Pinpoint the cell where the given text exists, returning its [X, Y] midpoint coordinate. 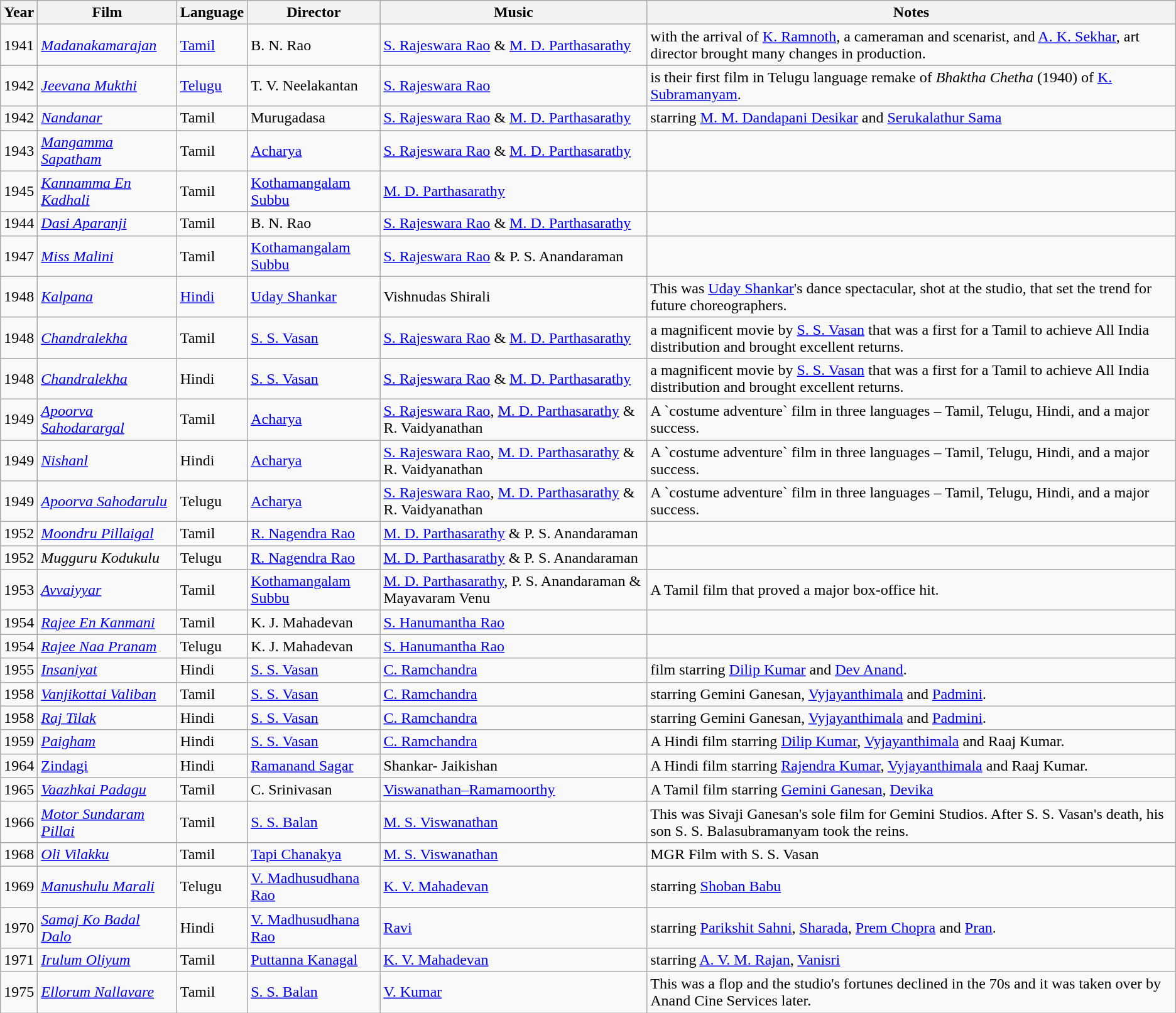
starring A. V. M. Rajan, Vanisri [912, 960]
1969 [19, 887]
1944 [19, 224]
Murugadasa [314, 118]
Ellorum Nallavare [107, 992]
Puttanna Kanagal [314, 960]
Rajee En Kanmani [107, 622]
starring Parikshit Sahni, Sharada, Prem Chopra and Pran. [912, 927]
S. Rajeswara Rao [514, 85]
Music [514, 13]
Manushulu Marali [107, 887]
1966 [19, 821]
Jeevana Mukthi [107, 85]
starring Shoban Babu [912, 887]
Language [212, 13]
S. Rajeswara Rao & P. S. Anandaraman [514, 256]
Uday Shankar [314, 296]
Nishanl [107, 460]
1959 [19, 742]
Kannamma En Kadhali [107, 191]
Avvaiyyar [107, 590]
1941 [19, 45]
1955 [19, 670]
1953 [19, 590]
Film [107, 13]
Moondru Pillaigal [107, 534]
Nandanar [107, 118]
1970 [19, 927]
MGR Film with S. S. Vasan [912, 854]
Apoorva Sahodarargal [107, 420]
Mugguru Kodukulu [107, 558]
A Tamil film that proved a major box-office hit. [912, 590]
M. D. Parthasarathy [514, 191]
Viswanathan–Ramamoorthy [514, 789]
Vaazhkai Padagu [107, 789]
1971 [19, 960]
Tapi Chanakya [314, 854]
is their first film in Telugu language remake of Bhaktha Chetha (1940) of K. Subramanyam. [912, 85]
1964 [19, 766]
Rajee Naa Pranam [107, 646]
Year [19, 13]
1968 [19, 854]
Vishnudas Shirali [514, 296]
This was Sivaji Ganesan's sole film for Gemini Studios. After S. S. Vasan's death, his son S. S. Balasubramanyam took the reins. [912, 821]
Shankar- Jaikishan [514, 766]
C. Srinivasan [314, 789]
This was a flop and the studio's fortunes declined in the 70s and it was taken over by Anand Cine Services later. [912, 992]
Zindagi [107, 766]
V. Kumar [514, 992]
Samaj Ko Badal Dalo [107, 927]
Raj Tilak [107, 718]
Dasi Aparanji [107, 224]
Insaniyat [107, 670]
T. V. Neelakantan [314, 85]
Mangamma Sapatham [107, 151]
Kalpana [107, 296]
1943 [19, 151]
with the arrival of K. Ramnoth, a cameraman and scenarist, and A. K. Sekhar, art director brought many changes in production. [912, 45]
1947 [19, 256]
Apoorva Sahodarulu [107, 501]
Director [314, 13]
A Hindi film starring Rajendra Kumar, Vyjayanthimala and Raaj Kumar. [912, 766]
starring M. M. Dandapani Desikar and Serukalathur Sama [912, 118]
Ravi [514, 927]
1965 [19, 789]
Irulum Oliyum [107, 960]
Oli Vilakku [107, 854]
film starring Dilip Kumar and Dev Anand. [912, 670]
1945 [19, 191]
Ramanand Sagar [314, 766]
M. D. Parthasarathy, P. S. Anandaraman & Mayavaram Venu [514, 590]
A Tamil film starring Gemini Ganesan, Devika [912, 789]
This was Uday Shankar's dance spectacular, shot at the studio, that set the trend for future choreographers. [912, 296]
Madanakamarajan [107, 45]
Notes [912, 13]
1975 [19, 992]
Miss Malini [107, 256]
A Hindi film starring Dilip Kumar, Vyjayanthimala and Raaj Kumar. [912, 742]
Paigham [107, 742]
Motor Sundaram Pillai [107, 821]
Vanjikottai Valiban [107, 694]
